Return [X, Y] of the center of cell containing provided text 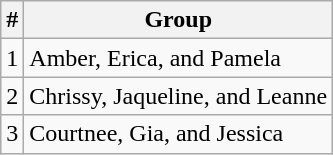
3 [12, 134]
Group [178, 20]
Chrissy, Jaqueline, and Leanne [178, 96]
# [12, 20]
2 [12, 96]
Courtnee, Gia, and Jessica [178, 134]
Amber, Erica, and Pamela [178, 58]
1 [12, 58]
